Capture the cell that displays the provided text and extract its [X, Y] central coordinate. 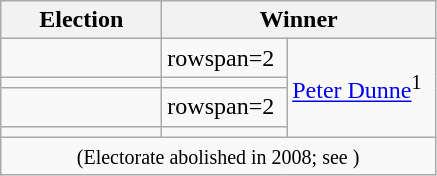
Election [82, 20]
Winner [299, 20]
(Electorate abolished in 2008; see ) [218, 156]
Peter Dunne1 [362, 88]
